Output the (X, Y) coordinate of the center of the cell containing the given text.  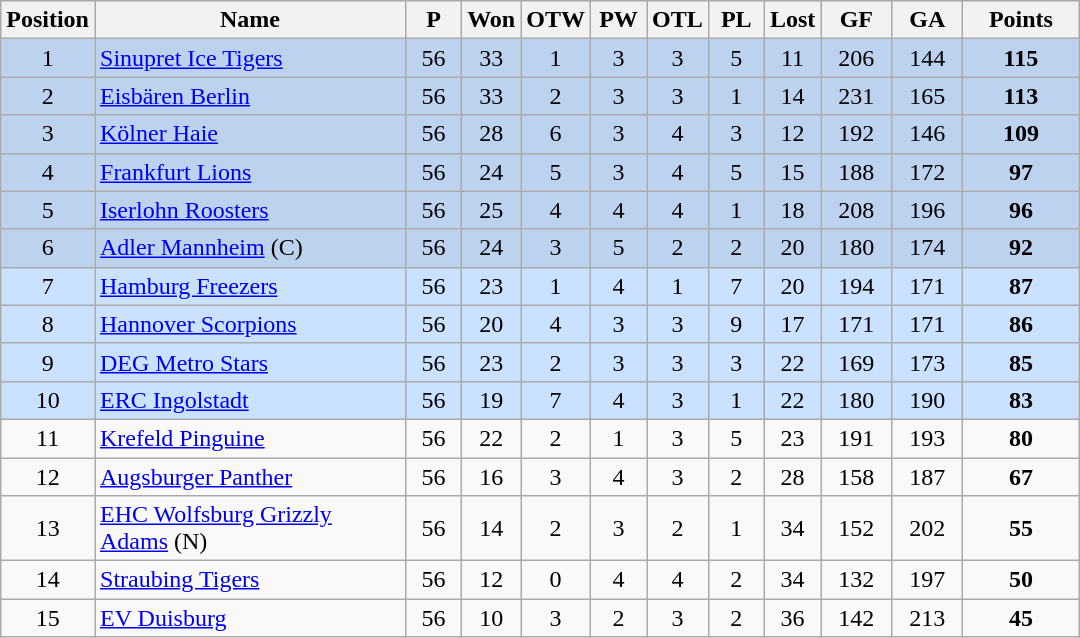
174 (928, 248)
206 (856, 58)
172 (928, 172)
132 (856, 580)
19 (492, 400)
158 (856, 477)
213 (928, 618)
Lost (792, 20)
Hamburg Freezers (250, 286)
144 (928, 58)
196 (928, 210)
GF (856, 20)
87 (1021, 286)
Name (250, 20)
0 (556, 580)
18 (792, 210)
96 (1021, 210)
197 (928, 580)
Frankfurt Lions (250, 172)
231 (856, 96)
92 (1021, 248)
50 (1021, 580)
67 (1021, 477)
83 (1021, 400)
EV Duisburg (250, 618)
Position (48, 20)
146 (928, 134)
55 (1021, 528)
113 (1021, 96)
Eisbären Berlin (250, 96)
OTW (556, 20)
25 (492, 210)
PL (736, 20)
202 (928, 528)
80 (1021, 438)
Hannover Scorpions (250, 324)
36 (792, 618)
115 (1021, 58)
Iserlohn Roosters (250, 210)
17 (792, 324)
ERC Ingolstadt (250, 400)
Points (1021, 20)
45 (1021, 618)
16 (492, 477)
190 (928, 400)
Kölner Haie (250, 134)
Adler Mannheim (C) (250, 248)
Sinupret Ice Tigers (250, 58)
Krefeld Pinguine (250, 438)
191 (856, 438)
194 (856, 286)
EHC Wolfsburg Grizzly Adams (N) (250, 528)
PW (618, 20)
97 (1021, 172)
8 (48, 324)
Augsburger Panther (250, 477)
142 (856, 618)
Straubing Tigers (250, 580)
86 (1021, 324)
165 (928, 96)
GA (928, 20)
Won (492, 20)
P (434, 20)
208 (856, 210)
OTL (678, 20)
187 (928, 477)
109 (1021, 134)
DEG Metro Stars (250, 362)
173 (928, 362)
188 (856, 172)
152 (856, 528)
193 (928, 438)
13 (48, 528)
169 (856, 362)
192 (856, 134)
85 (1021, 362)
